Locate the cell with the specified text and output its [X, Y] center coordinate. 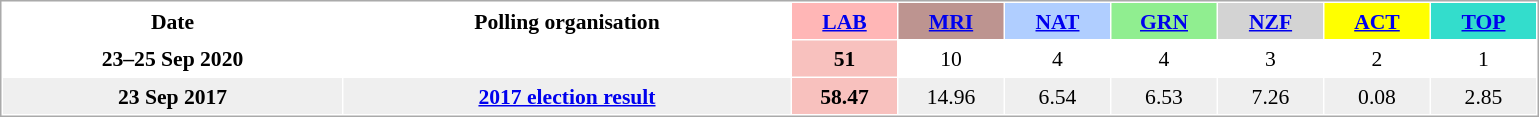
1 [1484, 58]
6.53 [1164, 96]
6.54 [1058, 96]
TOP [1484, 21]
14.96 [950, 96]
Date [172, 21]
ACT [1376, 21]
GRN [1164, 21]
3 [1270, 58]
10 [950, 58]
2.85 [1484, 96]
7.26 [1270, 96]
23–25 Sep 2020 [172, 58]
LAB [844, 21]
23 Sep 2017 [172, 96]
2 [1376, 58]
MRI [950, 21]
NZF [1270, 21]
0.08 [1376, 96]
58.47 [844, 96]
51 [844, 58]
Polling organisation [568, 21]
2017 election result [568, 96]
NAT [1058, 21]
